Scan for the cell matching the given text and deliver its [X, Y] coordinate at center. 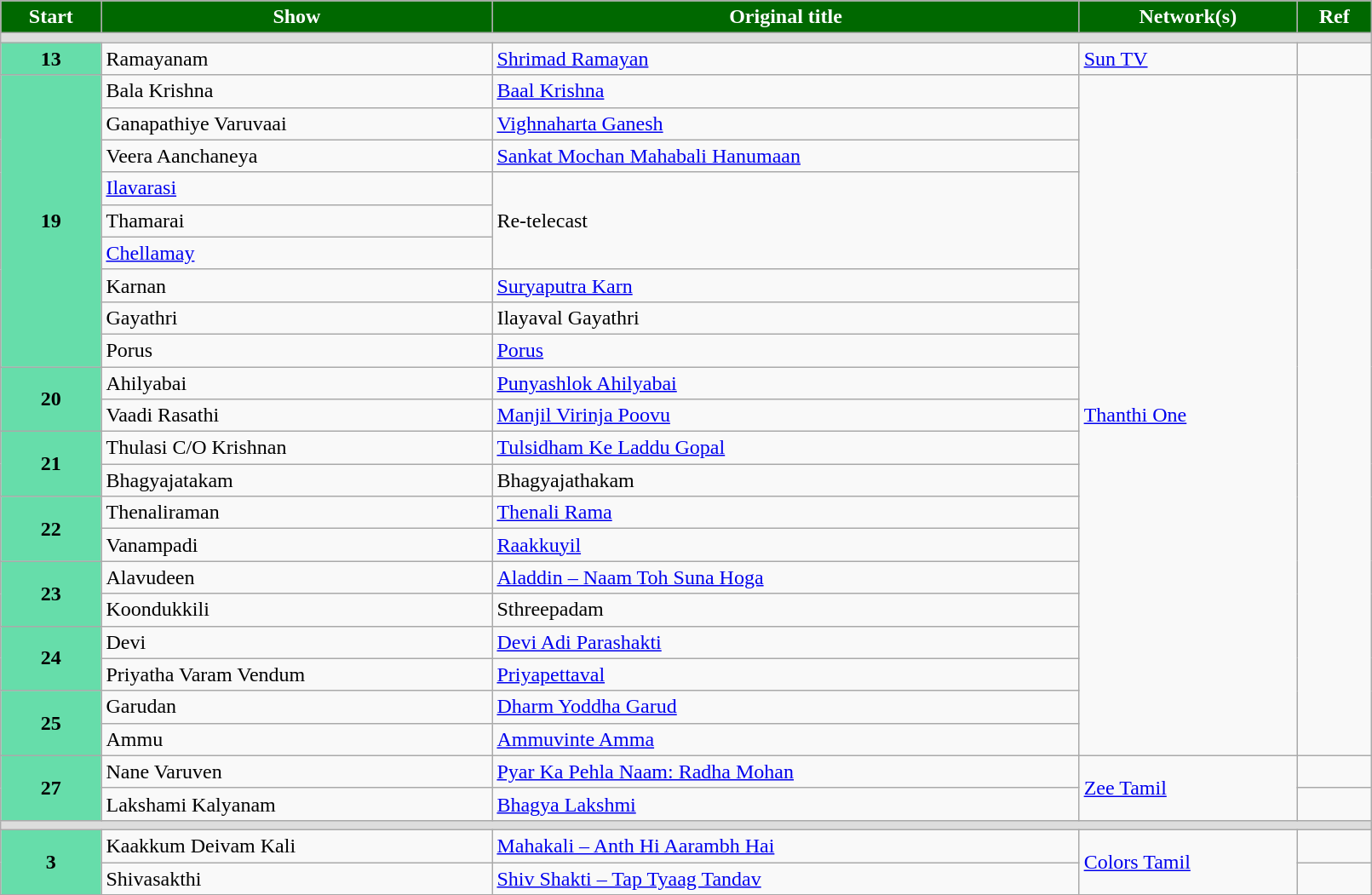
Ilayaval Gayathri [785, 318]
Priyatha Varam Vendum [296, 674]
Baal Krishna [785, 91]
Dharm Yoddha Garud [785, 707]
Pyar Ka Pehla Naam: Radha Mohan [785, 772]
Punyashlok Ahilyabai [785, 382]
Karnan [296, 285]
Thulasi C/O Krishnan [296, 448]
Thanthi One [1188, 416]
Ammu [296, 739]
21 [51, 464]
Gayathri [296, 318]
Ganapathiye Varuvaai [296, 123]
Devi [296, 642]
Thenali Rama [785, 513]
Kaakkum Deivam Kali [296, 846]
Suryaputra Karn [785, 285]
Shiv Shakti – Tap Tyaag Tandav [785, 878]
19 [51, 221]
Bhagyajatakam [296, 480]
Tulsidham Ke Laddu Gopal [785, 448]
Original title [785, 17]
Manjil Virinja Poovu [785, 416]
25 [51, 723]
Nane Varuven [296, 772]
Vaadi Rasathi [296, 416]
Bala Krishna [296, 91]
22 [51, 529]
Show [296, 17]
Zee Tamil [1188, 788]
20 [51, 399]
Chellamay [296, 253]
Ramayanam [296, 59]
Sun TV [1188, 59]
3 [51, 862]
Priyapettaval [785, 674]
Sthreepadam [785, 610]
Start [51, 17]
Colors Tamil [1188, 862]
13 [51, 59]
Vighnaharta Ganesh [785, 123]
Ref [1335, 17]
Aladdin – Naam Toh Suna Hoga [785, 577]
27 [51, 788]
Veera Aanchaneya [296, 156]
Ahilyabai [296, 382]
Raakkuyil [785, 545]
Thenaliraman [296, 513]
Ilavarasi [296, 188]
Sankat Mochan Mahabali Hanumaan [785, 156]
Shrimad Ramayan [785, 59]
Koondukkili [296, 610]
Mahakali – Anth Hi Aarambh Hai [785, 846]
24 [51, 658]
Lakshami Kalyanam [296, 804]
Re-telecast [785, 221]
Vanampadi [296, 545]
Ammuvinte Amma [785, 739]
Bhagyajathakam [785, 480]
Network(s) [1188, 17]
Devi Adi Parashakti [785, 642]
Bhagya Lakshmi [785, 804]
Thamarai [296, 221]
Shivasakthi [296, 878]
Alavudeen [296, 577]
Garudan [296, 707]
23 [51, 594]
